Provide the [x, y] coordinate of the cell's center where the given text is located.  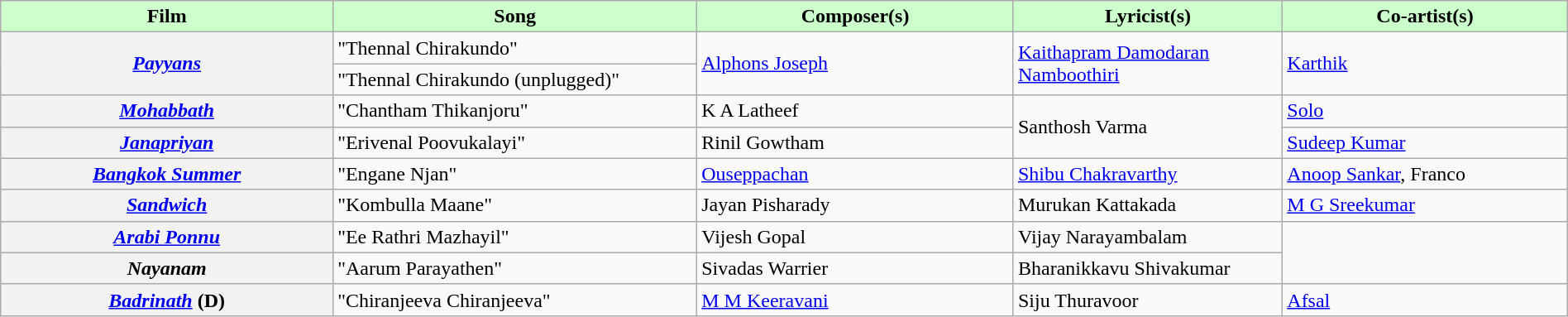
Arabi Ponnu [167, 237]
Mohabbath [167, 111]
Sivadas Warrier [855, 268]
Vijay Narayambalam [1148, 237]
Jayan Pisharady [855, 205]
Vijesh Gopal [855, 237]
"Engane Njan" [515, 174]
Lyricist(s) [1148, 17]
Co-artist(s) [1425, 17]
Alphons Joseph [855, 64]
"Ee Rathri Mazhayil" [515, 237]
Afsal [1425, 300]
K A Latheef [855, 111]
Karthik [1425, 64]
Payyans [167, 64]
Badrinath (D) [167, 300]
Murukan Kattakada [1148, 205]
"Chiranjeeva Chiranjeeva" [515, 300]
"Erivenal Poovukalayi" [515, 142]
"Thennal Chirakundo (unplugged)" [515, 79]
Kaithapram Damodaran Namboothiri [1148, 64]
Nayanam [167, 268]
Janapriyan [167, 142]
Anoop Sankar, Franco [1425, 174]
Composer(s) [855, 17]
"Aarum Parayathen" [515, 268]
"Kombulla Maane" [515, 205]
M G Sreekumar [1425, 205]
Shibu Chakravarthy [1148, 174]
Ouseppachan [855, 174]
Bangkok Summer [167, 174]
Solo [1425, 111]
M M Keeravani [855, 300]
Bharanikkavu Shivakumar [1148, 268]
Santhosh Varma [1148, 127]
Film [167, 17]
Rinil Gowtham [855, 142]
Siju Thuravoor [1148, 300]
Song [515, 17]
Sudeep Kumar [1425, 142]
"Thennal Chirakundo" [515, 48]
Sandwich [167, 205]
"Chantham Thikanjoru" [515, 111]
